Provide the [X, Y] coordinate of the cell's center where the given text is located.  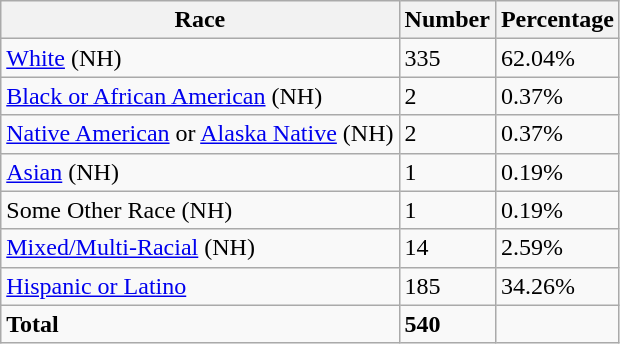
Total [200, 324]
62.04% [557, 58]
White (NH) [200, 58]
540 [447, 324]
Black or African American (NH) [200, 96]
335 [447, 58]
Hispanic or Latino [200, 286]
Number [447, 20]
Percentage [557, 20]
Native American or Alaska Native (NH) [200, 134]
185 [447, 286]
Some Other Race (NH) [200, 210]
Asian (NH) [200, 172]
14 [447, 248]
Race [200, 20]
34.26% [557, 286]
Mixed/Multi-Racial (NH) [200, 248]
2.59% [557, 248]
